Scan for the cell matching the given text and deliver its (x, y) coordinate at center. 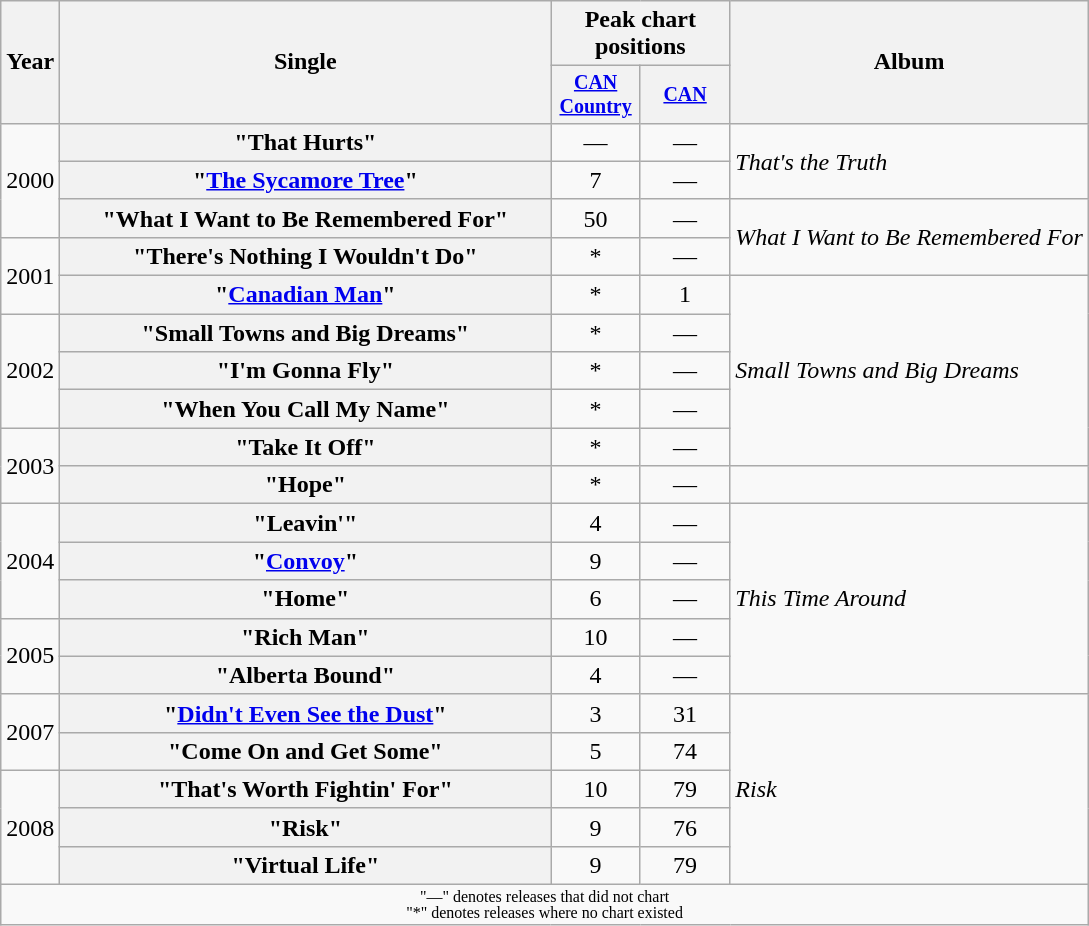
2000 (30, 180)
"That Hurts" (306, 142)
"Hope" (306, 485)
Risk (910, 789)
"—" denotes releases that did not chart"*" denotes releases where no chart existed (545, 906)
"Alberta Bound" (306, 675)
What I Want to Be Remembered For (910, 237)
Single (306, 62)
This Time Around (910, 599)
76 (684, 827)
50 (596, 218)
"That's Worth Fightin' For" (306, 789)
"Home" (306, 599)
"Risk" (306, 827)
1 (684, 295)
Year (30, 62)
"Didn't Even See the Dust" (306, 713)
Peak chartpositions (640, 34)
"Come On and Get Some" (306, 751)
"I'm Gonna Fly" (306, 371)
"Convoy" (306, 561)
"Take It Off" (306, 447)
That's the Truth (910, 161)
"The Sycamore Tree" (306, 180)
CAN (684, 94)
2004 (30, 561)
74 (684, 751)
"Canadian Man" (306, 295)
3 (596, 713)
31 (684, 713)
6 (596, 599)
2003 (30, 466)
2005 (30, 656)
2007 (30, 732)
"Leavin'" (306, 523)
2008 (30, 827)
CAN Country (596, 94)
"When You Call My Name" (306, 409)
"There's Nothing I Wouldn't Do" (306, 256)
7 (596, 180)
2001 (30, 275)
"Rich Man" (306, 637)
Album (910, 62)
5 (596, 751)
2002 (30, 371)
"Virtual Life" (306, 865)
"Small Towns and Big Dreams" (306, 333)
"What I Want to Be Remembered For" (306, 218)
Small Towns and Big Dreams (910, 371)
